Return the (x, y) coordinate for the center point of the cell that contains the specified text.  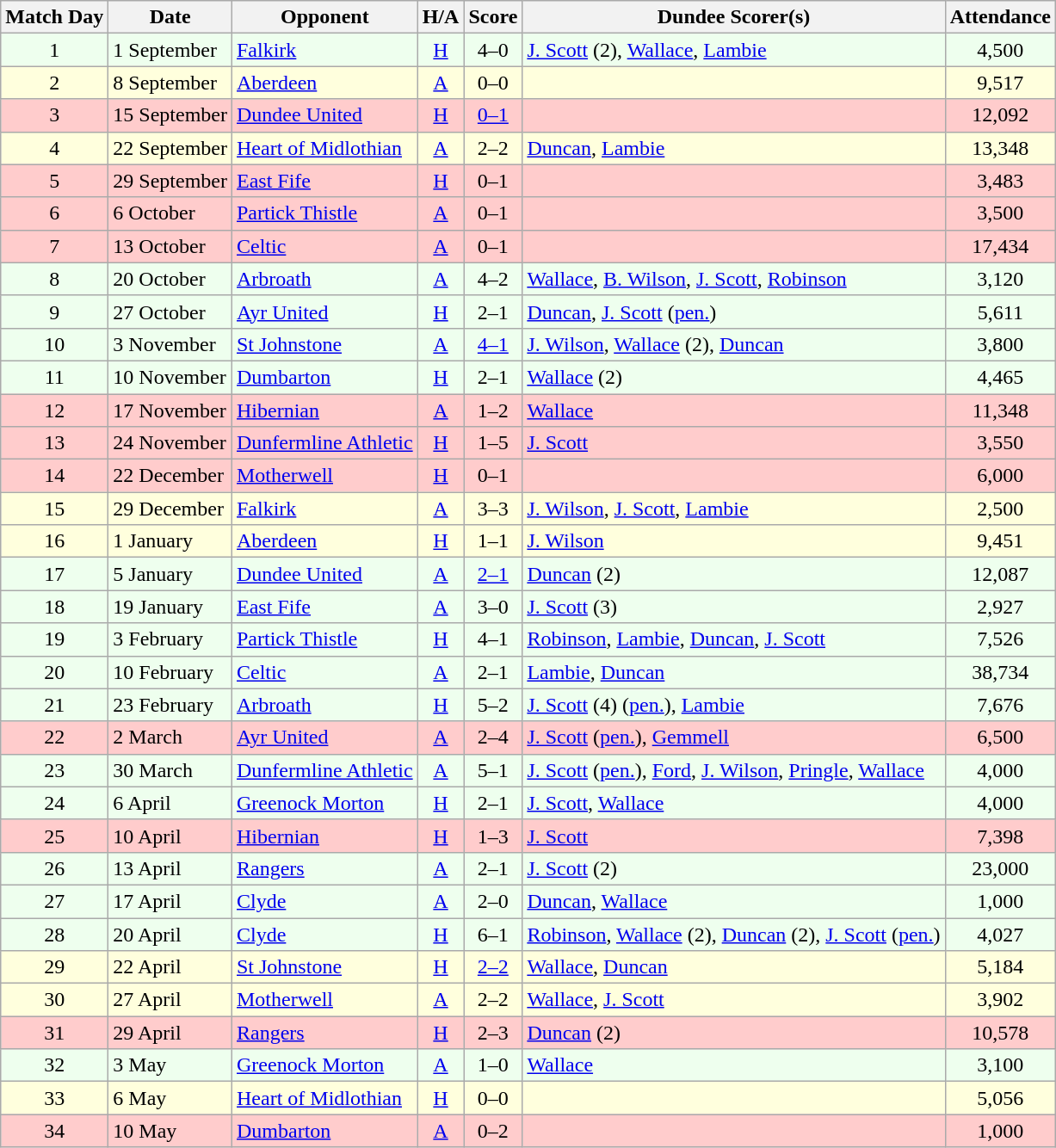
Duncan, Wallace (733, 901)
Score (493, 17)
2 March (170, 738)
27 April (170, 1000)
5,056 (1000, 1098)
12 (55, 410)
30 March (170, 770)
J. Scott (pen.), Ford, J. Wilson, Pringle, Wallace (733, 770)
5 January (170, 574)
19 (55, 639)
20 October (170, 279)
8 September (170, 83)
13,348 (1000, 148)
13 October (170, 246)
15 September (170, 115)
7,526 (1000, 639)
15 (55, 509)
10 February (170, 672)
4,027 (1000, 934)
Wallace (2) (733, 377)
28 (55, 934)
5–1 (493, 770)
J. Scott, Wallace (733, 803)
H/A (441, 17)
13 April (170, 868)
26 (55, 868)
2–0 (493, 901)
20 (55, 672)
3,100 (1000, 1065)
1 September (170, 50)
10 May (170, 1131)
4,500 (1000, 50)
1 January (170, 541)
7,398 (1000, 836)
2,500 (1000, 509)
1–1 (493, 541)
13 (55, 443)
29 September (170, 181)
J. Scott (4) (pen.), Lambie (733, 705)
23 (55, 770)
2,927 (1000, 607)
4–2 (493, 279)
J. Wilson (733, 541)
5–2 (493, 705)
3 November (170, 344)
5,184 (1000, 967)
J. Scott (pen.), Gemmell (733, 738)
31 (55, 1033)
29 April (170, 1033)
14 (55, 476)
3–0 (493, 607)
Attendance (1000, 17)
30 (55, 1000)
J. Wilson, Wallace (2), Duncan (733, 344)
3,902 (1000, 1000)
12,087 (1000, 574)
17 (55, 574)
3 May (170, 1065)
3–3 (493, 509)
3,800 (1000, 344)
7 (55, 246)
3,120 (1000, 279)
9,451 (1000, 541)
10 November (170, 377)
29 December (170, 509)
16 (55, 541)
Robinson, Lambie, Duncan, J. Scott (733, 639)
21 (55, 705)
22 April (170, 967)
32 (55, 1065)
Dundee Scorer(s) (733, 17)
3,550 (1000, 443)
1–0 (493, 1065)
0–2 (493, 1131)
17 November (170, 410)
Lambie, Duncan (733, 672)
10 (55, 344)
34 (55, 1131)
Wallace, B. Wilson, J. Scott, Robinson (733, 279)
1–5 (493, 443)
2–4 (493, 738)
24 November (170, 443)
4,465 (1000, 377)
29 (55, 967)
Robinson, Wallace (2), Duncan (2), J. Scott (pen.) (733, 934)
J. Wilson, J. Scott, Lambie (733, 509)
1 (55, 50)
6,500 (1000, 738)
6 May (170, 1098)
12,092 (1000, 115)
J. Scott (2) (733, 868)
5,611 (1000, 312)
6 October (170, 213)
10 April (170, 836)
17 April (170, 901)
24 (55, 803)
22 (55, 738)
J. Scott (3) (733, 607)
Wallace, J. Scott (733, 1000)
11,348 (1000, 410)
5 (55, 181)
6 April (170, 803)
27 (55, 901)
1–2 (493, 410)
2–3 (493, 1033)
11 (55, 377)
23 February (170, 705)
3,500 (1000, 213)
J. Scott (2), Wallace, Lambie (733, 50)
8 (55, 279)
6–1 (493, 934)
2 (55, 83)
9,517 (1000, 83)
4 (55, 148)
6 (55, 213)
Date (170, 17)
Wallace, Duncan (733, 967)
33 (55, 1098)
1–3 (493, 836)
4–0 (493, 50)
3,483 (1000, 181)
Duncan, J. Scott (pen.) (733, 312)
3 (55, 115)
3 February (170, 639)
Duncan, Lambie (733, 148)
17,434 (1000, 246)
23,000 (1000, 868)
10,578 (1000, 1033)
7,676 (1000, 705)
Opponent (324, 17)
22 September (170, 148)
Match Day (55, 17)
20 April (170, 934)
9 (55, 312)
18 (55, 607)
22 December (170, 476)
38,734 (1000, 672)
27 October (170, 312)
25 (55, 836)
19 January (170, 607)
6,000 (1000, 476)
